Return (X, Y) of the center of cell containing provided text 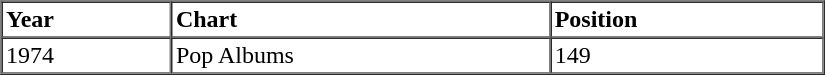
Chart (360, 20)
Pop Albums (360, 56)
Position (686, 20)
149 (686, 56)
Year (87, 20)
1974 (87, 56)
